Return the [x, y] coordinate for the center point of the cell that contains the specified text.  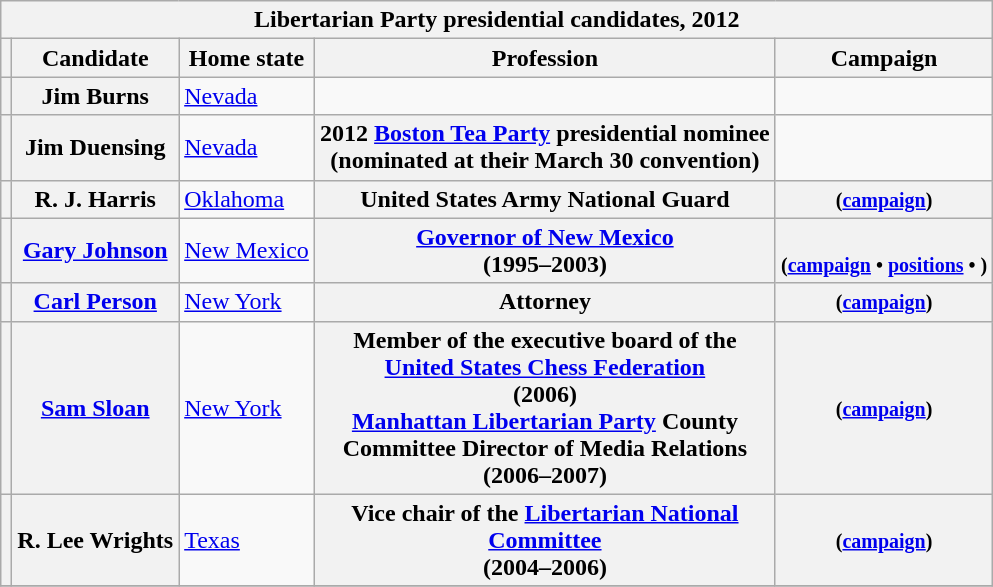
Home state [247, 58]
Gary Johnson [96, 250]
Jim Burns [96, 96]
Oklahoma [247, 199]
Texas [247, 540]
2012 Boston Tea Party presidential nominee(nominated at their March 30 convention) [544, 148]
Candidate [96, 58]
R. Lee Wrights [96, 540]
Jim Duensing [96, 148]
Attorney [544, 302]
Campaign [884, 58]
R. J. Harris [96, 199]
Profession [544, 58]
Carl Person [96, 302]
(campaign • positions • ) [884, 250]
Governor of New Mexico(1995–2003) [544, 250]
United States Army National Guard [544, 199]
Libertarian Party presidential candidates, 2012 [497, 20]
Vice chair of the Libertarian National Committee(2004–2006) [544, 540]
New Mexico [247, 250]
Sam Sloan [96, 408]
